Return [X, Y] of the center of cell containing provided text 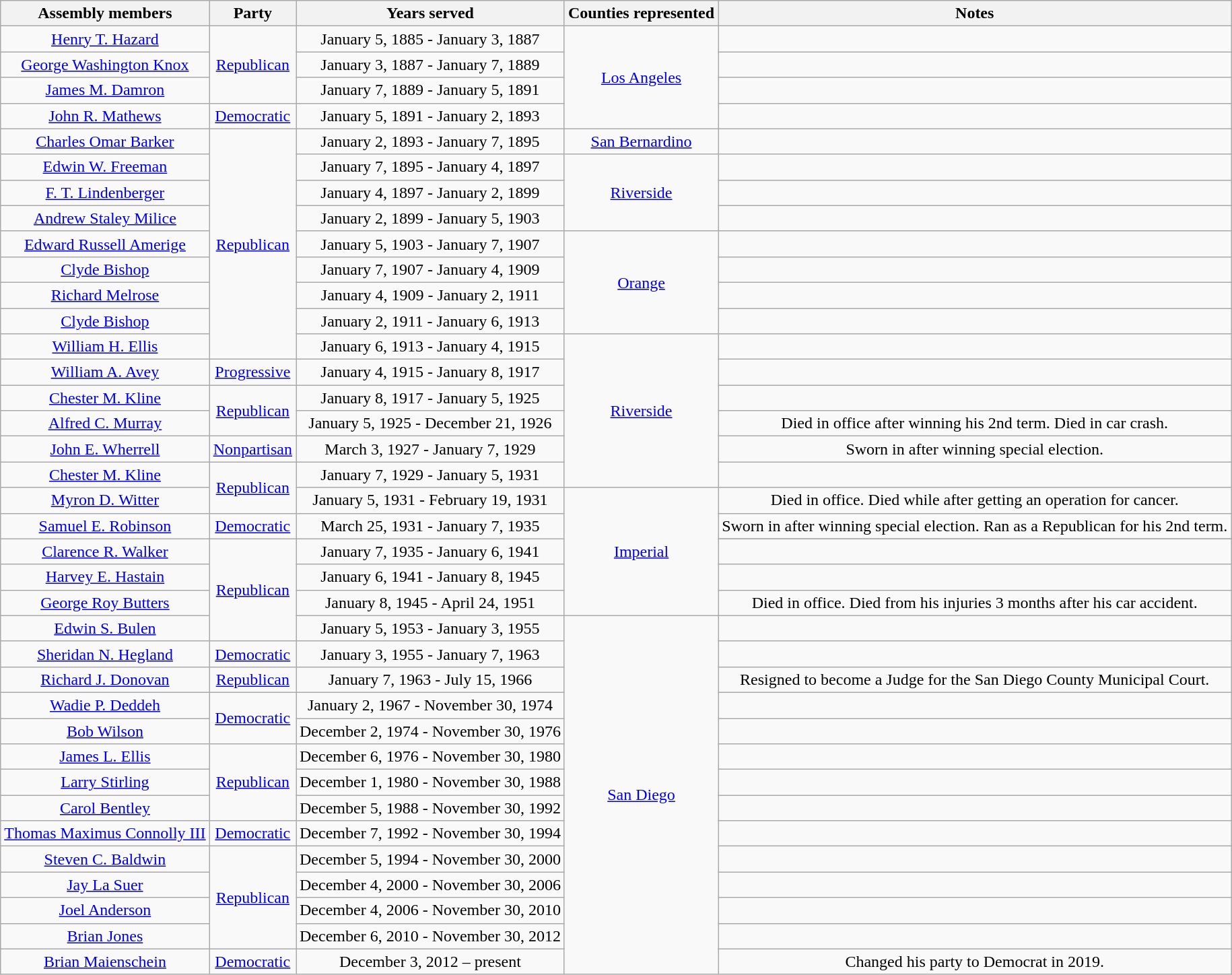
January 4, 1915 - January 8, 1917 [431, 372]
January 3, 1887 - January 7, 1889 [431, 65]
January 5, 1891 - January 2, 1893 [431, 116]
Charles Omar Barker [105, 141]
Edwin S. Bulen [105, 628]
Brian Maienschein [105, 962]
January 4, 1909 - January 2, 1911 [431, 295]
Resigned to become a Judge for the San Diego County Municipal Court. [975, 679]
January 7, 1907 - January 4, 1909 [431, 269]
San Bernardino [641, 141]
Brian Jones [105, 936]
Clarence R. Walker [105, 551]
January 2, 1911 - January 6, 1913 [431, 321]
Bob Wilson [105, 731]
Edwin W. Freeman [105, 167]
January 2, 1967 - November 30, 1974 [431, 705]
John R. Mathews [105, 116]
December 4, 2000 - November 30, 2006 [431, 885]
Died in office. Died while after getting an operation for cancer. [975, 500]
January 7, 1889 - January 5, 1891 [431, 90]
January 2, 1893 - January 7, 1895 [431, 141]
Harvey E. Hastain [105, 577]
January 2, 1899 - January 5, 1903 [431, 218]
Years served [431, 13]
George Washington Knox [105, 65]
Orange [641, 282]
Progressive [252, 372]
Assembly members [105, 13]
William H. Ellis [105, 347]
December 5, 1988 - November 30, 1992 [431, 808]
Wadie P. Deddeh [105, 705]
Myron D. Witter [105, 500]
Party [252, 13]
January 6, 1941 - January 8, 1945 [431, 577]
Larry Stirling [105, 782]
January 5, 1885 - January 3, 1887 [431, 39]
William A. Avey [105, 372]
December 2, 1974 - November 30, 1976 [431, 731]
January 7, 1935 - January 6, 1941 [431, 551]
January 6, 1913 - January 4, 1915 [431, 347]
Nonpartisan [252, 449]
January 8, 1945 - April 24, 1951 [431, 603]
Steven C. Baldwin [105, 859]
Edward Russell Amerige [105, 244]
January 8, 1917 - January 5, 1925 [431, 398]
January 5, 1903 - January 7, 1907 [431, 244]
Changed his party to Democrat in 2019. [975, 962]
Andrew Staley Milice [105, 218]
San Diego [641, 795]
Counties represented [641, 13]
January 3, 1955 - January 7, 1963 [431, 654]
Thomas Maximus Connolly III [105, 834]
Richard Melrose [105, 295]
December 5, 1994 - November 30, 2000 [431, 859]
Richard J. Donovan [105, 679]
Carol Bentley [105, 808]
James L. Ellis [105, 757]
December 3, 2012 – present [431, 962]
December 6, 2010 - November 30, 2012 [431, 936]
Sworn in after winning special election. Ran as a Republican for his 2nd term. [975, 526]
Henry T. Hazard [105, 39]
Los Angeles [641, 77]
January 7, 1963 - July 15, 1966 [431, 679]
January 5, 1925 - December 21, 1926 [431, 424]
Died in office. Died from his injuries 3 months after his car accident. [975, 603]
Jay La Suer [105, 885]
January 5, 1931 - February 19, 1931 [431, 500]
Imperial [641, 551]
December 1, 1980 - November 30, 1988 [431, 782]
December 4, 2006 - November 30, 2010 [431, 910]
March 3, 1927 - January 7, 1929 [431, 449]
Alfred C. Murray [105, 424]
Joel Anderson [105, 910]
John E. Wherrell [105, 449]
Notes [975, 13]
January 7, 1929 - January 5, 1931 [431, 475]
January 4, 1897 - January 2, 1899 [431, 193]
Sheridan N. Hegland [105, 654]
December 6, 1976 - November 30, 1980 [431, 757]
Sworn in after winning special election. [975, 449]
George Roy Butters [105, 603]
F. T. Lindenberger [105, 193]
December 7, 1992 - November 30, 1994 [431, 834]
Died in office after winning his 2nd term. Died in car crash. [975, 424]
James M. Damron [105, 90]
Samuel E. Robinson [105, 526]
January 7, 1895 - January 4, 1897 [431, 167]
January 5, 1953 - January 3, 1955 [431, 628]
March 25, 1931 - January 7, 1935 [431, 526]
